Determine the [X, Y] coordinate at the center of the cell enclosing the given text.  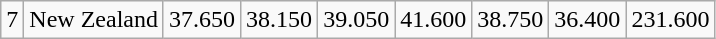
7 [12, 20]
New Zealand [94, 20]
41.600 [434, 20]
37.650 [202, 20]
36.400 [588, 20]
38.150 [280, 20]
39.050 [356, 20]
231.600 [670, 20]
38.750 [510, 20]
